Pinpoint the cell where the given text exists, returning its (X, Y) midpoint coordinate. 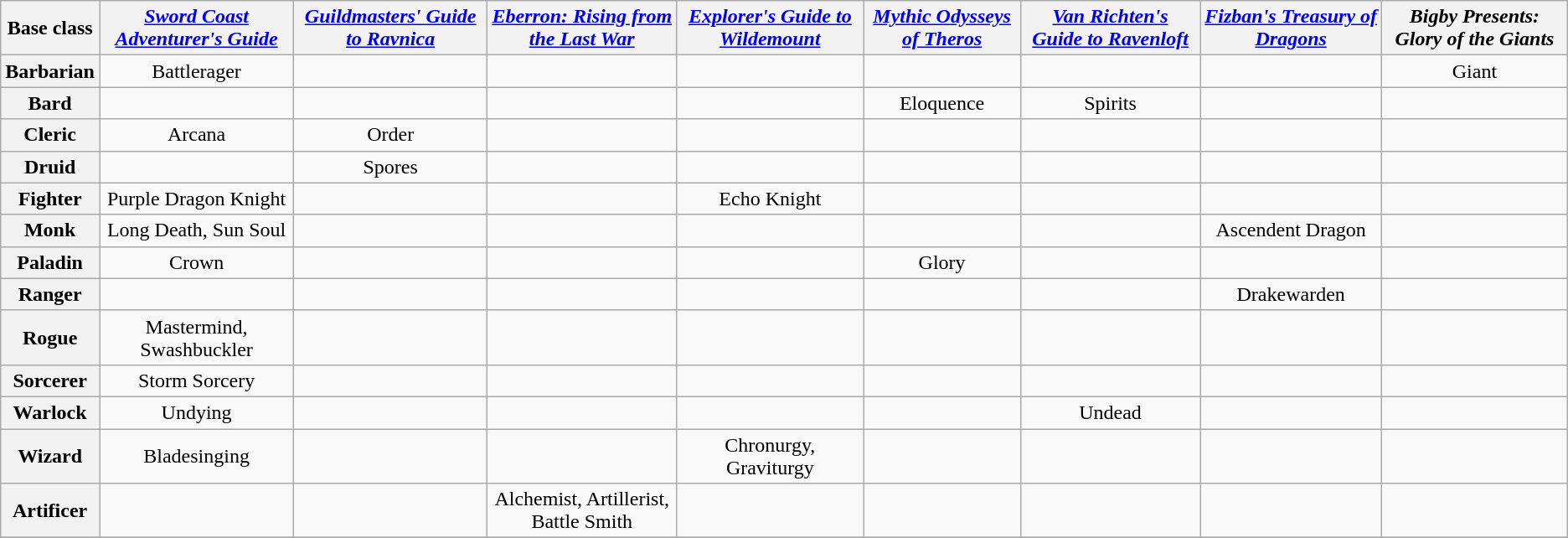
Chronurgy, Graviturgy (771, 456)
Echo Knight (771, 199)
Fighter (50, 199)
Spirits (1110, 103)
Order (390, 135)
Rogue (50, 337)
Van Richten's Guide to Ravenloft (1110, 28)
Drakewarden (1292, 294)
Paladin (50, 262)
Monk (50, 230)
Cleric (50, 135)
Sword Coast Adventurer's Guide (196, 28)
Ascendent Dragon (1292, 230)
Purple Dragon Knight (196, 199)
Giant (1475, 71)
Spores (390, 167)
Eberron: Rising from the Last War (582, 28)
Glory (942, 262)
Explorer's Guide to Wildemount (771, 28)
Bigby Presents: Glory of the Giants (1475, 28)
Storm Sorcery (196, 380)
Undying (196, 412)
Ranger (50, 294)
Fizban's Treasury of Dragons (1292, 28)
Undead (1110, 412)
Mastermind, Swashbuckler (196, 337)
Alchemist, Artillerist, Battle Smith (582, 511)
Artificer (50, 511)
Mythic Odysseys of Theros (942, 28)
Guildmasters' Guide to Ravnica (390, 28)
Wizard (50, 456)
Bard (50, 103)
Base class (50, 28)
Warlock (50, 412)
Crown (196, 262)
Eloquence (942, 103)
Arcana (196, 135)
Bladesinging (196, 456)
Barbarian (50, 71)
Long Death, Sun Soul (196, 230)
Sorcerer (50, 380)
Battlerager (196, 71)
Druid (50, 167)
